Extract the (x, y) coordinate from the center of the cell holding the provided text.  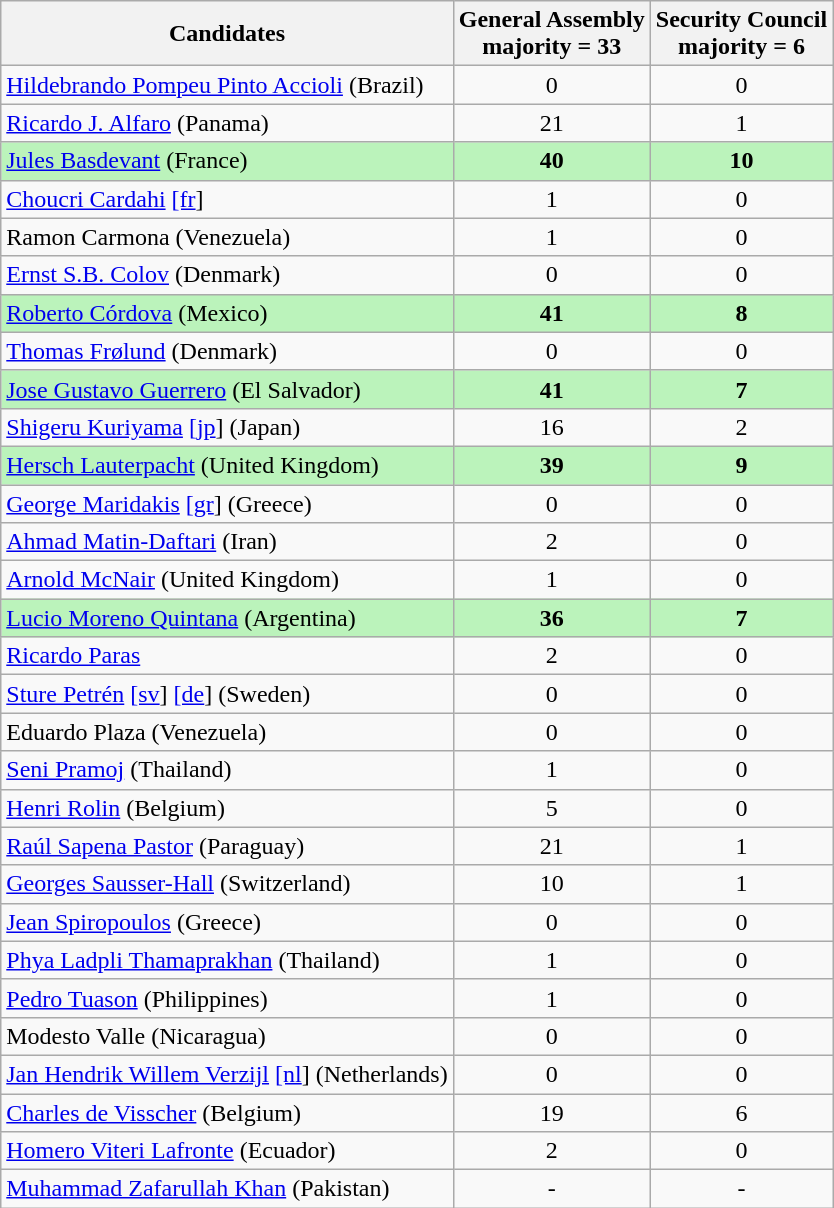
Muhammad Zafarullah Khan (Pakistan) (227, 1189)
39 (552, 465)
Homero Viteri Lafronte (Ecuador) (227, 1151)
Roberto Córdova (Mexico) (227, 313)
George Maridakis [gr] (Greece) (227, 503)
Ricardo Paras (227, 656)
Jules Basdevant (France) (227, 161)
40 (552, 161)
Candidates (227, 34)
Sture Petrén [sv] [de] (Sweden) (227, 694)
General Assembly majority = 33 (552, 34)
Jean Spiropoulos (Greece) (227, 922)
Jan Hendrik Willem Verzijl [nl] (Netherlands) (227, 1074)
Ramon Carmona (Venezuela) (227, 237)
Georges Sausser-Hall (Switzerland) (227, 884)
Lucio Moreno Quintana (Argentina) (227, 618)
Security Council majority = 6 (741, 34)
Raúl Sapena Pastor (Paraguay) (227, 846)
16 (552, 427)
Hersch Lauterpacht (United Kingdom) (227, 465)
Hildebrando Pompeu Pinto Accioli (Brazil) (227, 85)
Ernst S.B. Colov (Denmark) (227, 275)
5 (552, 808)
Ahmad Matin-Daftari (Iran) (227, 542)
Pedro Tuason (Philippines) (227, 998)
9 (741, 465)
Charles de Visscher (Belgium) (227, 1113)
Eduardo Plaza (Venezuela) (227, 732)
Ricardo J. Alfaro (Panama) (227, 123)
Thomas Frølund (Denmark) (227, 351)
Choucri Cardahi [fr] (227, 199)
Henri Rolin (Belgium) (227, 808)
Shigeru Kuriyama [jp] (Japan) (227, 427)
36 (552, 618)
19 (552, 1113)
Phya Ladpli Thamaprakhan (Thailand) (227, 960)
Seni Pramoj (Thailand) (227, 770)
Jose Gustavo Guerrero (El Salvador) (227, 389)
6 (741, 1113)
Modesto Valle (Nicaragua) (227, 1036)
8 (741, 313)
Arnold McNair (United Kingdom) (227, 580)
